Identify which cell holds the provided text, then report its (x, y) central coordinate. 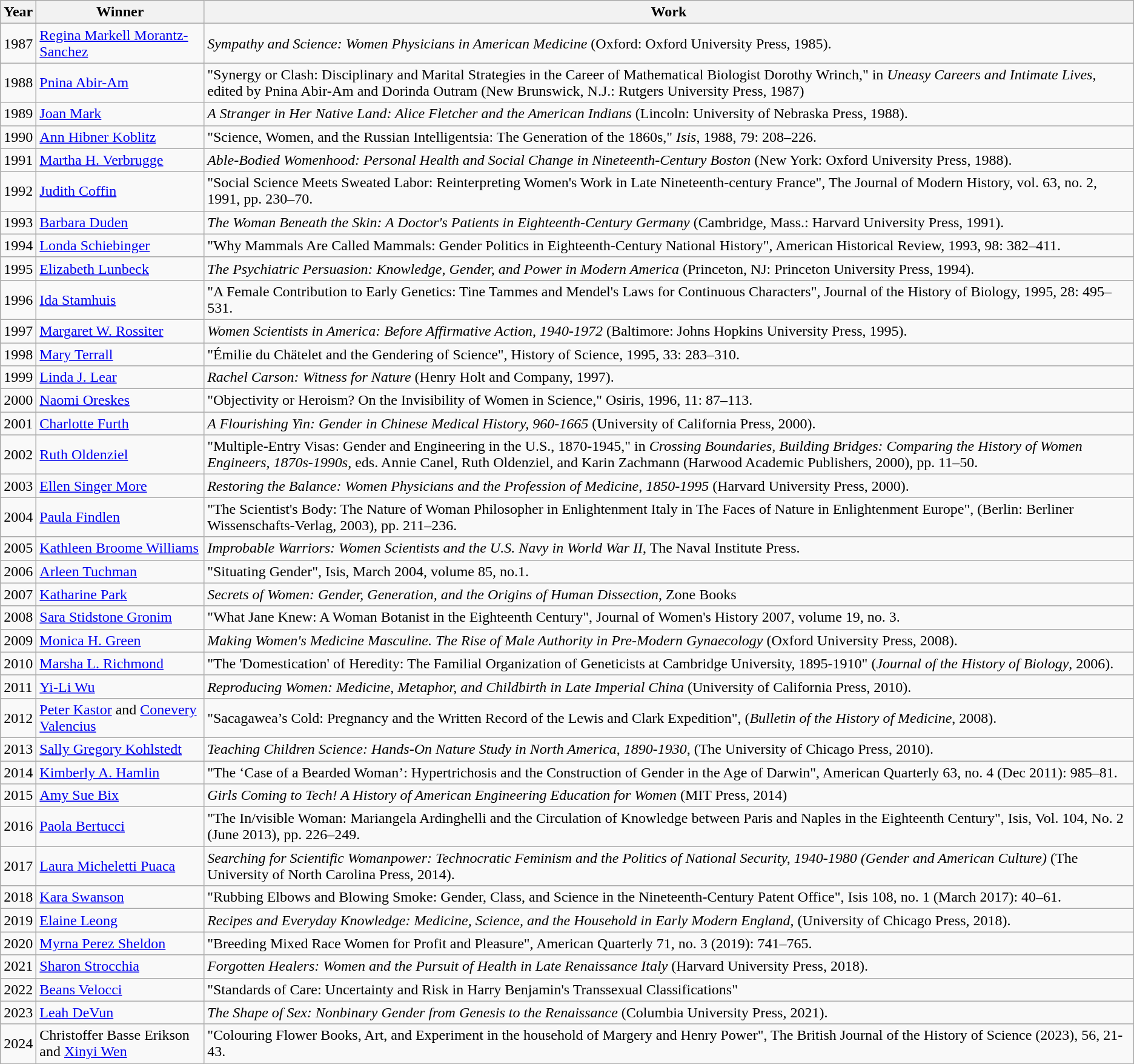
A Flourishing Yin: Gender in Chinese Medical History, 960-1665 (University of California Press, 2000). (669, 424)
2016 (18, 826)
Ann Hibner Koblitz (120, 137)
Pnina Abir-Am (120, 82)
1989 (18, 114)
Linda J. Lear (120, 377)
2023 (18, 1012)
Barbara Duden (120, 222)
Paola Bertucci (120, 826)
Women Scientists in America: Before Affirmative Action, 1940-1972 (Baltimore: Johns Hopkins University Press, 1995). (669, 331)
2014 (18, 773)
Forgotten Healers: Women and the Pursuit of Health in Late Renaissance Italy (Harvard University Press, 2018). (669, 966)
Joan Mark (120, 114)
Mary Terrall (120, 354)
Margaret W. Rossiter (120, 331)
1993 (18, 222)
1995 (18, 268)
2020 (18, 943)
Charlotte Furth (120, 424)
Naomi Oreskes (120, 401)
Kimberly A. Hamlin (120, 773)
Peter Kastor and Conevery Valencius (120, 717)
The Woman Beneath the Skin: A Doctor's Patients in Eighteenth-Century Germany (Cambridge, Mass.: Harvard University Press, 1991). (669, 222)
2024 (18, 1043)
2000 (18, 401)
1987 (18, 44)
1990 (18, 137)
2012 (18, 717)
2021 (18, 966)
Reproducing Women: Medicine, Metaphor, and Childbirth in Late Imperial China (University of California Press, 2010). (669, 687)
1998 (18, 354)
Judith Coffin (120, 191)
Kara Swanson (120, 897)
Londa Schiebinger (120, 245)
"Breeding Mixed Race Women for Profit and Pleasure", American Quarterly 71, no. 3 (2019): 741–765. (669, 943)
Myrna Perez Sheldon (120, 943)
2010 (18, 663)
2007 (18, 594)
Ellen Singer More (120, 486)
Improbable Warriors: Women Scientists and the U.S. Navy in World War II, The Naval Institute Press. (669, 548)
Leah DeVun (120, 1012)
2013 (18, 749)
Teaching Children Science: Hands-On Nature Study in North America, 1890-1930, (The University of Chicago Press, 2010). (669, 749)
2019 (18, 920)
Restoring the Balance: Women Physicians and the Profession of Medicine, 1850-1995 (Harvard University Press, 2000). (669, 486)
"Rubbing Elbows and Blowing Smoke: Gender, Class, and Science in the Nineteenth-Century Patent Office", Isis 108, no. 1 (March 2017): 40–61. (669, 897)
"The ‘Case of a Bearded Woman’: Hypertrichosis and the Construction of Gender in the Age of Darwin", American Quarterly 63, no. 4 (Dec 2011): 985–81. (669, 773)
"Objectivity or Heroism? On the Invisibility of Women in Science," Osiris, 1996, 11: 87–113. (669, 401)
1994 (18, 245)
2003 (18, 486)
2004 (18, 517)
Recipes and Everyday Knowledge: Medicine, Science, and the Household in Early Modern England, (University of Chicago Press, 2018). (669, 920)
1996 (18, 299)
Yi-Li Wu (120, 687)
2015 (18, 796)
Sharon Strocchia (120, 966)
Winner (120, 12)
Amy Sue Bix (120, 796)
Sympathy and Science: Women Physicians in American Medicine (Oxford: Oxford University Press, 1985). (669, 44)
Martha H. Verbrugge (120, 160)
Laura Micheletti Puaca (120, 866)
Year (18, 12)
Regina Markell Morantz-Sanchez (120, 44)
1992 (18, 191)
2018 (18, 897)
2006 (18, 571)
2009 (18, 640)
Katharine Park (120, 594)
"Émilie du Chätelet and the Gendering of Science", History of Science, 1995, 33: 283–310. (669, 354)
Monica H. Green (120, 640)
Work (669, 12)
1997 (18, 331)
Sara Stidstone Gronim (120, 617)
"Science, Women, and the Russian Intelligentsia: The Generation of the 1860s," Isis, 1988, 79: 208–226. (669, 137)
2017 (18, 866)
A Stranger in Her Native Land: Alice Fletcher and the American Indians (Lincoln: University of Nebraska Press, 1988). (669, 114)
2008 (18, 617)
The Psychiatric Persuasion: Knowledge, Gender, and Power in Modern America (Princeton, NJ: Princeton University Press, 1994). (669, 268)
Kathleen Broome Williams (120, 548)
1991 (18, 160)
Beans Velocci (120, 989)
Sally Gregory Kohlstedt (120, 749)
Elizabeth Lunbeck (120, 268)
Girls Coming to Tech! A History of American Engineering Education for Women (MIT Press, 2014) (669, 796)
Paula Findlen (120, 517)
Arleen Tuchman (120, 571)
2002 (18, 454)
2011 (18, 687)
"What Jane Knew: A Woman Botanist in the Eighteenth Century", Journal of Women's History 2007, volume 19, no. 3. (669, 617)
1999 (18, 377)
2022 (18, 989)
Ruth Oldenziel (120, 454)
The Shape of Sex: Nonbinary Gender from Genesis to the Renaissance (Columbia University Press, 2021). (669, 1012)
"Sacagawea’s Cold: Pregnancy and the Written Record of the Lewis and Clark Expedition", (Bulletin of the History of Medicine, 2008). (669, 717)
"Why Mammals Are Called Mammals: Gender Politics in Eighteenth-Century National History", American Historical Review, 1993, 98: 382–411. (669, 245)
2001 (18, 424)
Marsha L. Richmond (120, 663)
1988 (18, 82)
Christoffer Basse Erikson and Xinyi Wen (120, 1043)
2005 (18, 548)
Elaine Leong (120, 920)
"Standards of Care: Uncertainty and Risk in Harry Benjamin's Transsexual Classifications" (669, 989)
Secrets of Women: Gender, Generation, and the Origins of Human Dissection, Zone Books (669, 594)
Ida Stamhuis (120, 299)
Making Women's Medicine Masculine. The Rise of Male Authority in Pre-Modern Gynaecology (Oxford University Press, 2008). (669, 640)
Able-Bodied Womenhood: Personal Health and Social Change in Nineteenth-Century Boston (New York: Oxford University Press, 1988). (669, 160)
Rachel Carson: Witness for Nature (Henry Holt and Company, 1997). (669, 377)
"Situating Gender", Isis, March 2004, volume 85, no.1. (669, 571)
